Determine the [X, Y] coordinate at the center of the cell enclosing the given text.  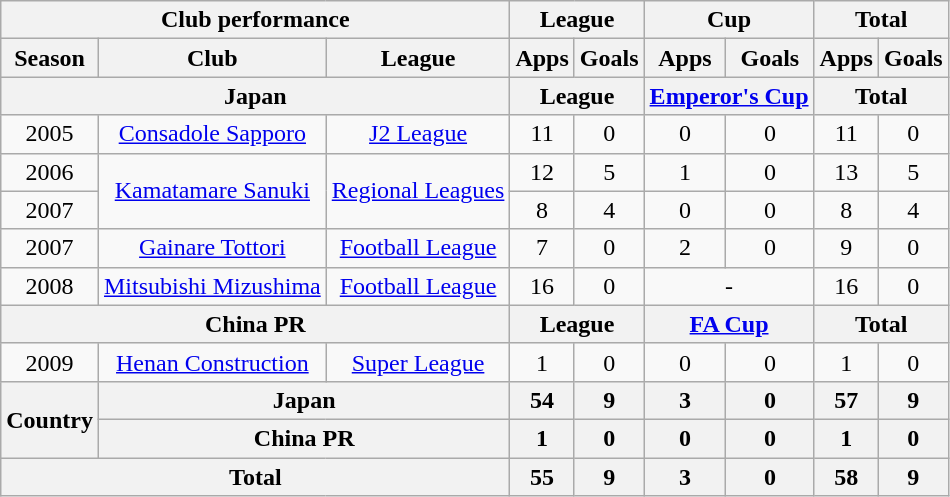
Consadole Sapporo [212, 134]
Mitsubishi Mizushima [212, 286]
2009 [50, 362]
12 [542, 172]
J2 League [418, 134]
Club [212, 58]
Super League [418, 362]
Emperor's Cup [729, 96]
13 [846, 172]
Season [50, 58]
- [729, 286]
Club performance [256, 20]
Gainare Tottori [212, 248]
Henan Construction [212, 362]
2 [685, 248]
57 [846, 400]
Cup [729, 20]
2008 [50, 286]
58 [846, 477]
7 [542, 248]
Kamatamare Sanuki [212, 191]
FA Cup [729, 324]
Country [50, 419]
2006 [50, 172]
55 [542, 477]
Regional Leagues [418, 191]
2005 [50, 134]
54 [542, 400]
